For the text-containing cell, return its midpoint in [x, y] coordinate format. 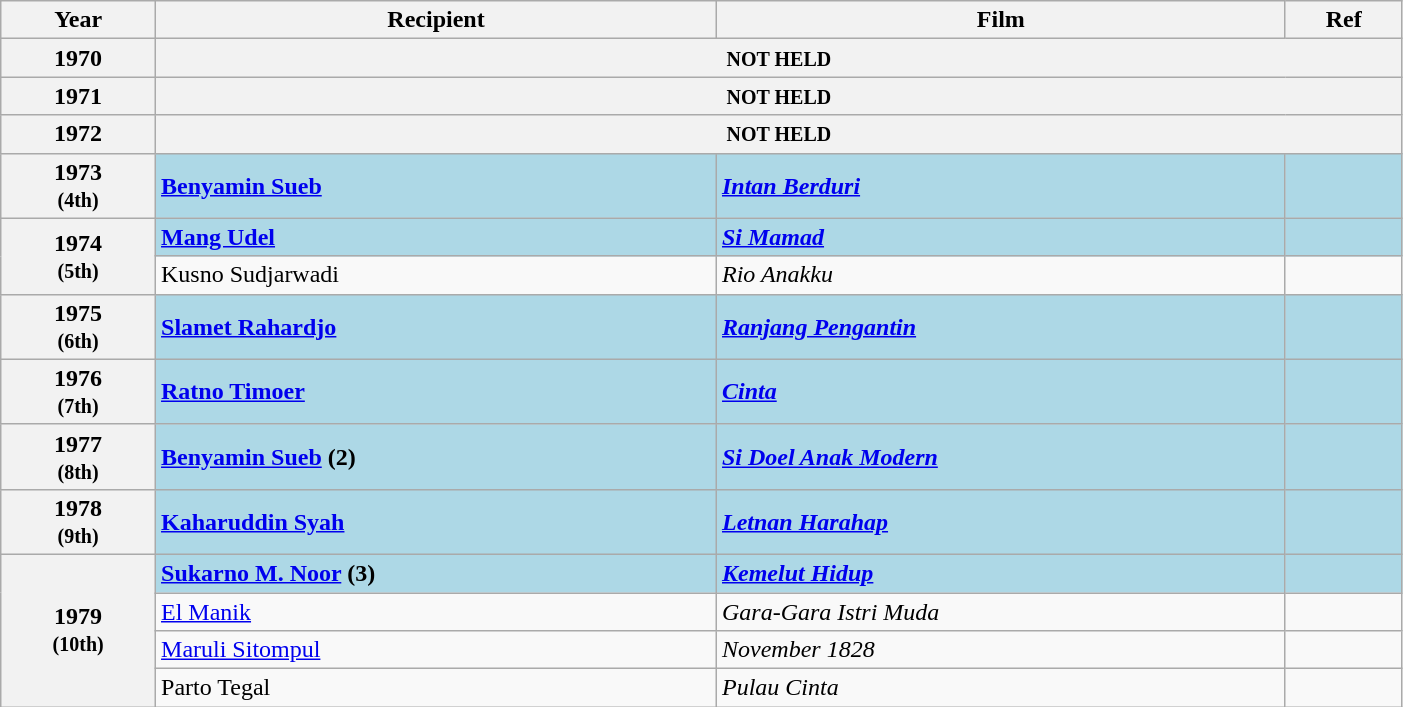
Ratno Timoer [436, 392]
Parto Tegal [436, 688]
Benyamin Sueb (2) [436, 456]
Letnan Harahap [1000, 522]
El Manik [436, 611]
Intan Berduri [1000, 186]
Kaharuddin Syah [436, 522]
Sukarno M. Noor (3) [436, 573]
1979(10th) [78, 630]
Pulau Cinta [1000, 688]
November 1828 [1000, 650]
Kemelut Hidup [1000, 573]
1971 [78, 96]
Year [78, 20]
Gara-Gara Istri Muda [1000, 611]
1978(9th) [78, 522]
Maruli Sitompul [436, 650]
Rio Anakku [1000, 275]
1970 [78, 58]
1972 [78, 134]
1976(7th) [78, 392]
Ref [1344, 20]
Si Mamad [1000, 237]
Cinta [1000, 392]
Ranjang Pengantin [1000, 326]
Recipient [436, 20]
1973(4th) [78, 186]
1975(6th) [78, 326]
1974(5th) [78, 256]
Mang Udel [436, 237]
Benyamin Sueb [436, 186]
Kusno Sudjarwadi [436, 275]
Si Doel Anak Modern [1000, 456]
Film [1000, 20]
1977(8th) [78, 456]
Slamet Rahardjo [436, 326]
